Identify which cell holds the provided text, then report its [X, Y] central coordinate. 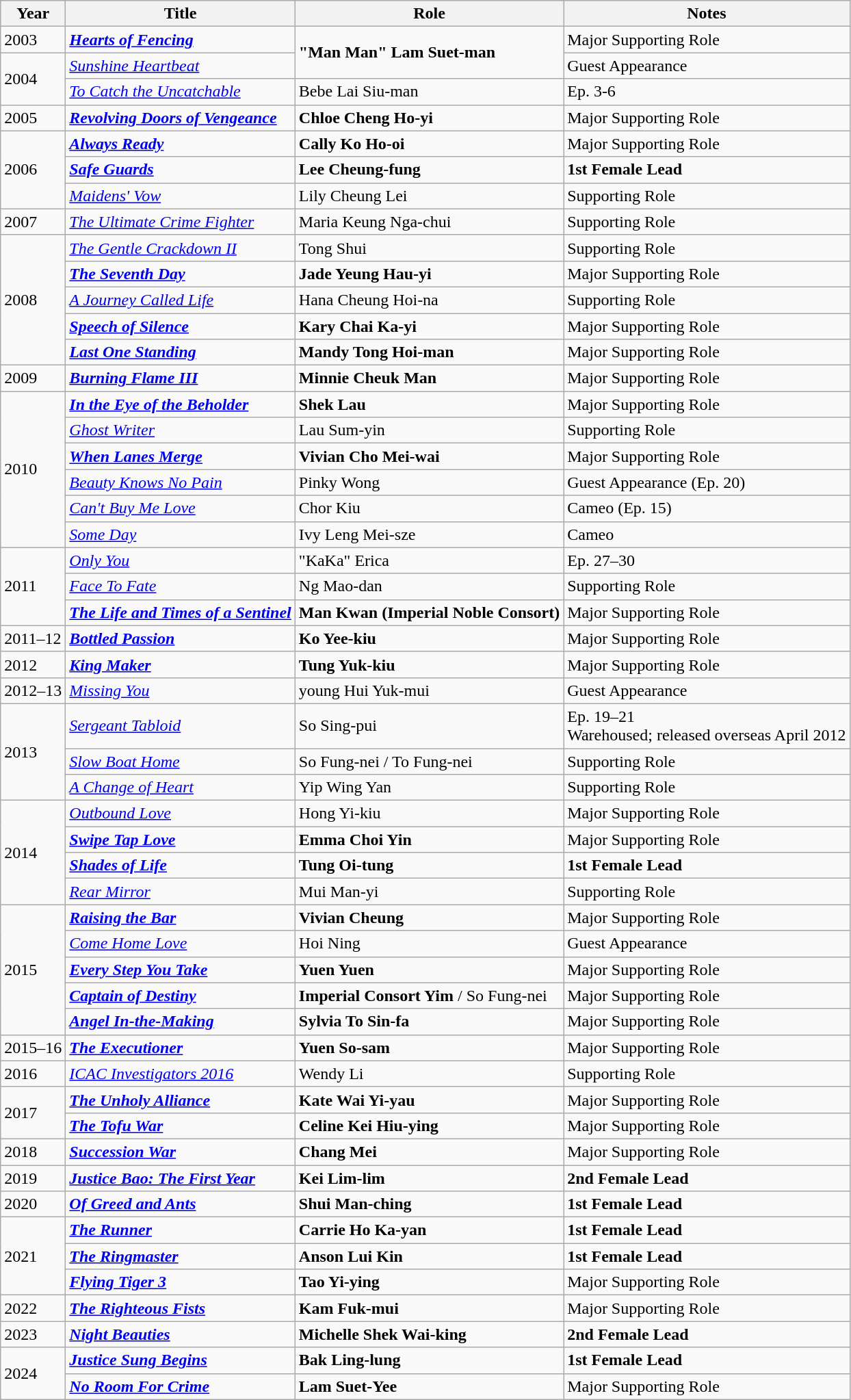
Pinky Wong [429, 482]
Raising the Bar [181, 918]
Missing You [181, 690]
Swipe Tap Love [181, 840]
2015 [33, 970]
Lily Cheung Lei [429, 196]
2005 [33, 118]
Ep. 3-6 [707, 92]
Maria Keung Nga-chui [429, 222]
Wendy Li [429, 1074]
Come Home Love [181, 944]
The Life and Times of a Sentinel [181, 612]
Ep. 19–21Warehoused; released overseas April 2012 [707, 725]
A Journey Called Life [181, 300]
Always Ready [181, 144]
2016 [33, 1074]
2004 [33, 79]
Of Greed and Ants [181, 1204]
Chang Mei [429, 1152]
The Righteous Fists [181, 1308]
Maidens' Vow [181, 196]
The Gentle Crackdown II [181, 248]
2006 [33, 170]
2018 [33, 1152]
No Room For Crime [181, 1386]
Can't Buy Me Love [181, 508]
So Fung-nei / To Fung-nei [429, 762]
2012–13 [33, 690]
Safe Guards [181, 170]
Yuen So-sam [429, 1048]
Ivy Leng Mei-sze [429, 534]
Imperial Consort Yim / So Fung-nei [429, 996]
Carrie Ho Ka-yan [429, 1230]
Captain of Destiny [181, 996]
Ko Yee-kiu [429, 638]
Angel In-the-Making [181, 1022]
2011–12 [33, 638]
Bebe Lai Siu-man [429, 92]
Man Kwan (Imperial Noble Consort) [429, 612]
Celine Kei Hiu-ying [429, 1126]
young Hui Yuk-mui [429, 690]
Shek Lau [429, 404]
2022 [33, 1308]
Vivian Cheung [429, 918]
Revolving Doors of Vengeance [181, 118]
Hana Cheung Hoi-na [429, 300]
A Change of Heart [181, 788]
2011 [33, 586]
Chloe Cheng Ho-yi [429, 118]
Michelle Shek Wai-king [429, 1334]
ICAC Investigators 2016 [181, 1074]
Yuen Yuen [429, 970]
Year [33, 14]
The Executioner [181, 1048]
Lee Cheung-fung [429, 170]
Tung Yuk-kiu [429, 664]
2010 [33, 469]
Slow Boat Home [181, 762]
2003 [33, 40]
Kam Fuk-mui [429, 1308]
Speech of Silence [181, 326]
Kei Lim-lim [429, 1178]
Shades of Life [181, 866]
2021 [33, 1256]
Ep. 27–30 [707, 560]
Justice Bao: The First Year [181, 1178]
Sylvia To Sin-fa [429, 1022]
Kary Chai Ka-yi [429, 326]
2024 [33, 1373]
Night Beauties [181, 1334]
Outbound Love [181, 814]
2009 [33, 378]
In the Eye of the Beholder [181, 404]
Lau Sum-yin [429, 430]
Minnie Cheuk Man [429, 378]
King Maker [181, 664]
Bak Ling-lung [429, 1360]
2019 [33, 1178]
2008 [33, 300]
Title [181, 14]
Vivian Cho Mei-wai [429, 456]
Cameo [707, 534]
Emma Choi Yin [429, 840]
Sunshine Heartbeat [181, 66]
Shui Man-ching [429, 1204]
Last One Standing [181, 352]
"KaKa" Erica [429, 560]
Tong Shui [429, 248]
2020 [33, 1204]
The Ringmaster [181, 1256]
Hong Yi-kiu [429, 814]
Yip Wing Yan [429, 788]
The Unholy Alliance [181, 1100]
Only You [181, 560]
Rear Mirror [181, 892]
Burning Flame III [181, 378]
2015–16 [33, 1048]
Hearts of Fencing [181, 40]
Ng Mao-dan [429, 586]
Justice Sung Begins [181, 1360]
Flying Tiger 3 [181, 1282]
Tao Yi-ying [429, 1282]
2012 [33, 664]
The Ultimate Crime Fighter [181, 222]
Guest Appearance (Ep. 20) [707, 482]
Anson Lui Kin [429, 1256]
Tung Oi-tung [429, 866]
2014 [33, 853]
The Seventh Day [181, 274]
To Catch the Uncatchable [181, 92]
Kate Wai Yi-yau [429, 1100]
Bottled Passion [181, 638]
2023 [33, 1334]
Chor Kiu [429, 508]
2017 [33, 1113]
Mandy Tong Hoi-man [429, 352]
Face To Fate [181, 586]
Succession War [181, 1152]
Mui Man-yi [429, 892]
Cameo (Ep. 15) [707, 508]
Cally Ko Ho-oi [429, 144]
So Sing-pui [429, 725]
2007 [33, 222]
Beauty Knows No Pain [181, 482]
When Lanes Merge [181, 456]
The Runner [181, 1230]
2013 [33, 751]
"Man Man" Lam Suet-man [429, 53]
Hoi Ning [429, 944]
The Tofu War [181, 1126]
Jade Yeung Hau-yi [429, 274]
Lam Suet-Yee [429, 1386]
Some Day [181, 534]
Every Step You Take [181, 970]
Notes [707, 14]
Ghost Writer [181, 430]
Role [429, 14]
Sergeant Tabloid [181, 725]
